Search for the cell housing the specified text and yield its (x, y) center coordinate. 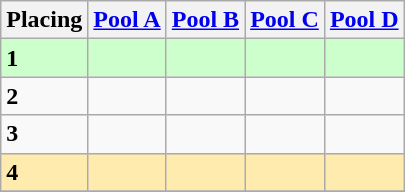
Pool A (127, 20)
Pool C (285, 20)
Placing (44, 20)
4 (44, 172)
3 (44, 134)
Pool B (205, 20)
1 (44, 58)
Pool D (364, 20)
2 (44, 96)
